Output the (x, y) coordinate of the center of the cell containing the given text.  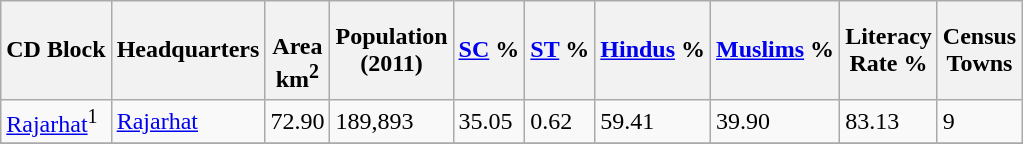
CD Block (56, 50)
59.41 (653, 122)
Hindus % (653, 50)
CensusTowns (979, 50)
72.90 (298, 122)
ST % (560, 50)
Rajarhat (188, 122)
83.13 (889, 122)
9 (979, 122)
0.62 (560, 122)
Literacy Rate % (889, 50)
Areakm2 (298, 50)
Muslims % (776, 50)
Headquarters (188, 50)
35.05 (489, 122)
189,893 (392, 122)
Rajarhat1 (56, 122)
39.90 (776, 122)
SC % (489, 50)
Population(2011) (392, 50)
